Return (X, Y) of the center of cell containing provided text 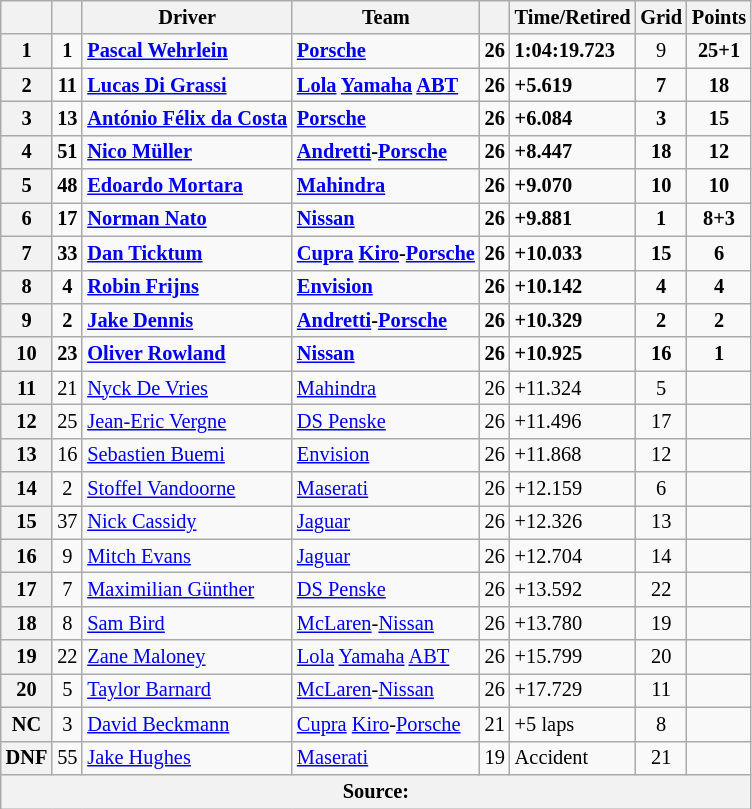
+15.799 (573, 657)
+5.619 (573, 85)
Accident (573, 758)
+13.780 (573, 623)
Mitch Evans (187, 556)
55 (67, 758)
Robin Frijns (187, 287)
Jean-Eric Vergne (187, 421)
António Félix da Costa (187, 118)
Sebastien Buemi (187, 455)
+17.729 (573, 690)
Team (386, 17)
Nico Müller (187, 152)
1:04:19.723 (573, 51)
+10.329 (573, 320)
NC (27, 724)
51 (67, 152)
+12.326 (573, 522)
Sam Bird (187, 623)
+11.496 (573, 421)
+9.070 (573, 186)
48 (67, 186)
+13.592 (573, 589)
+12.159 (573, 489)
8+3 (719, 219)
David Beckmann (187, 724)
Dan Ticktum (187, 253)
Taylor Barnard (187, 690)
25 (67, 421)
Grid (661, 17)
Source: (376, 791)
+11.324 (573, 388)
Points (719, 17)
+11.868 (573, 455)
+10.142 (573, 287)
Nyck De Vries (187, 388)
Time/Retired (573, 17)
+12.704 (573, 556)
33 (67, 253)
Nick Cassidy (187, 522)
Lucas Di Grassi (187, 85)
Jake Hughes (187, 758)
+6.084 (573, 118)
+9.881 (573, 219)
Jake Dennis (187, 320)
Stoffel Vandoorne (187, 489)
Maximilian Günther (187, 589)
+8.447 (573, 152)
Edoardo Mortara (187, 186)
23 (67, 354)
37 (67, 522)
Pascal Wehrlein (187, 51)
25+1 (719, 51)
+10.033 (573, 253)
+10.925 (573, 354)
Norman Nato (187, 219)
DNF (27, 758)
+5 laps (573, 724)
Zane Maloney (187, 657)
Driver (187, 17)
Oliver Rowland (187, 354)
